Capture the cell that displays the provided text and extract its [X, Y] central coordinate. 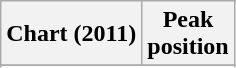
Chart (2011) [72, 34]
Peakposition [188, 34]
